Detect which cell encompasses the target text, then output its [X, Y] center coordinate. 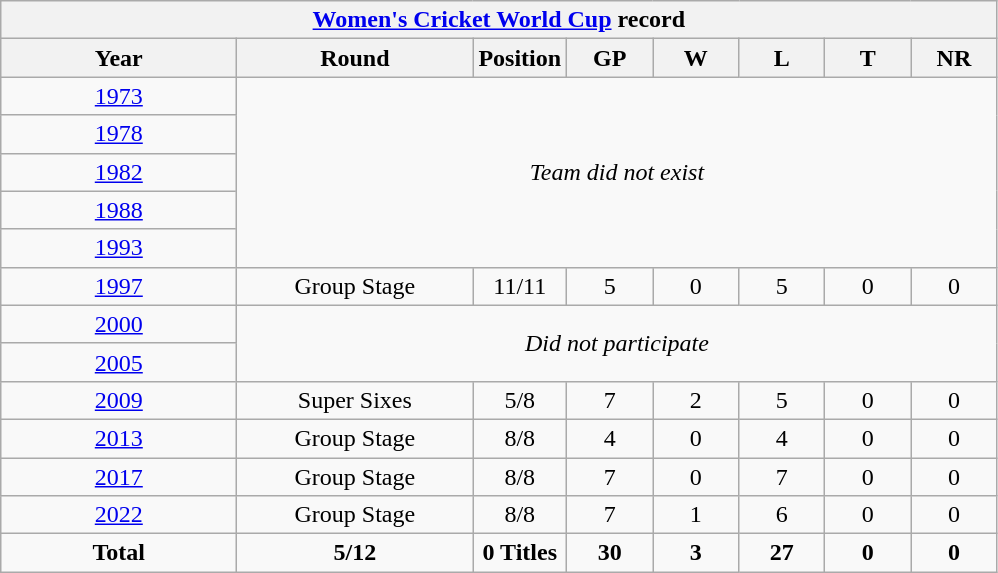
2000 [119, 324]
1978 [119, 134]
30 [610, 553]
3 [696, 553]
Year [119, 58]
2 [696, 400]
Position [520, 58]
L [782, 58]
1988 [119, 210]
W [696, 58]
6 [782, 515]
Total [119, 553]
Team did not exist [617, 172]
2022 [119, 515]
1982 [119, 172]
11/11 [520, 286]
5/8 [520, 400]
1973 [119, 96]
Round [355, 58]
Women's Cricket World Cup record [499, 20]
2005 [119, 362]
27 [782, 553]
1997 [119, 286]
Super Sixes [355, 400]
0 Titles [520, 553]
2009 [119, 400]
GP [610, 58]
2017 [119, 477]
1 [696, 515]
1993 [119, 248]
T [868, 58]
2013 [119, 438]
5/12 [355, 553]
Did not participate [617, 343]
NR [954, 58]
